Find where the given text appears and provide that cell's center as (x, y) coordinate. 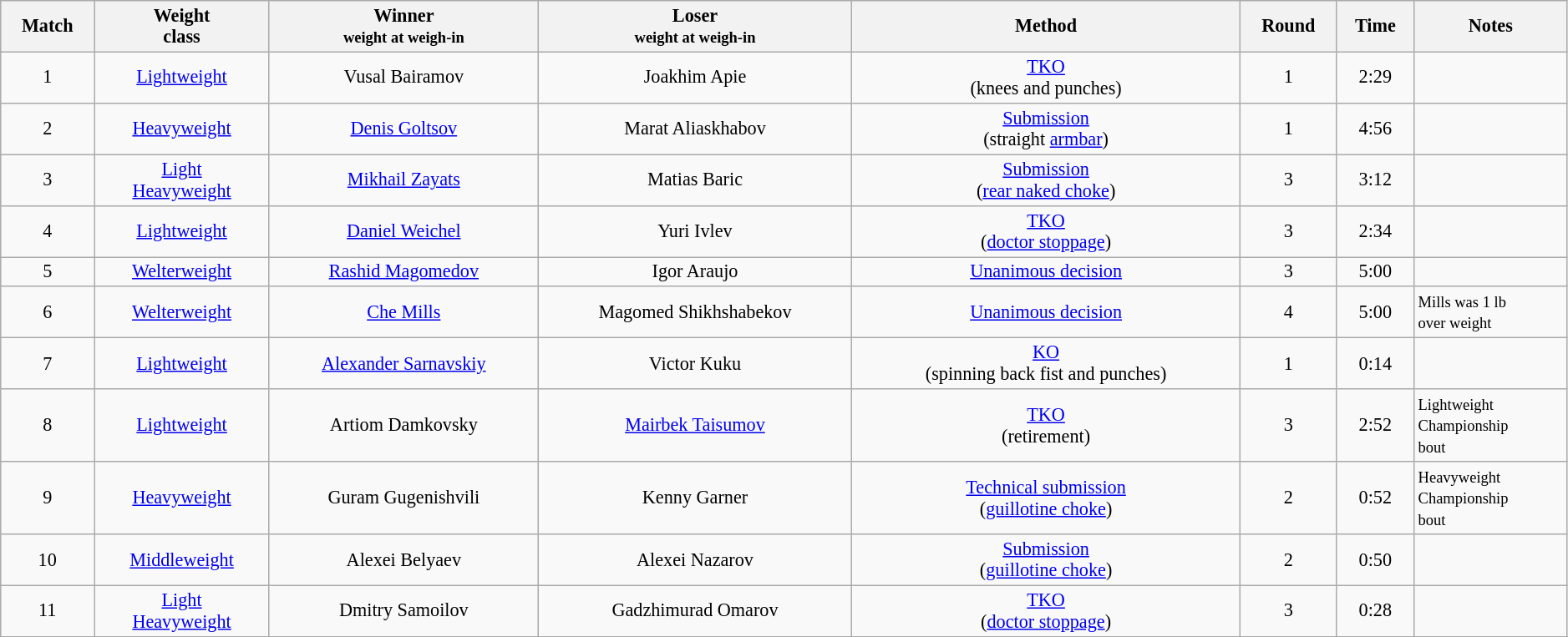
0:28 (1375, 611)
2:29 (1375, 77)
Notes (1490, 27)
Match (48, 27)
Denis Goltsov (403, 129)
Vusal Bairamov (403, 77)
Che Mills (403, 312)
Submission(straight armbar) (1046, 129)
Guram Gugenishvili (403, 498)
10 (48, 559)
8 (48, 426)
Joakhim Apie (695, 77)
Submission(guillotine choke) (1046, 559)
Yuri Ivlev (695, 230)
2:34 (1375, 230)
Artiom Damkovsky (403, 426)
Method (1046, 27)
Victor Kuku (695, 364)
0:50 (1375, 559)
Matias Baric (695, 180)
Alexei Nazarov (695, 559)
Gadzhimurad Omarov (695, 611)
Winnerweight at weigh-in (403, 27)
Alexander Sarnavskiy (403, 364)
Alexei Belyaev (403, 559)
TKO(retirement) (1046, 426)
6 (48, 312)
Middleweight (182, 559)
Mairbek Taisumov (695, 426)
Weightclass (182, 27)
Loserweight at weigh-in (695, 27)
Igor Araujo (695, 271)
Dmitry Samoilov (403, 611)
0:52 (1375, 498)
Marat Aliaskhabov (695, 129)
7 (48, 364)
Kenny Garner (695, 498)
0:14 (1375, 364)
4:56 (1375, 129)
Mikhail Zayats (403, 180)
3:12 (1375, 180)
LightweightChampionshipbout (1490, 426)
9 (48, 498)
HeavyweightChampionshipbout (1490, 498)
5 (48, 271)
Time (1375, 27)
Daniel Weichel (403, 230)
11 (48, 611)
KO(spinning back fist and punches) (1046, 364)
2:52 (1375, 426)
Round (1288, 27)
TKO(knees and punches) (1046, 77)
Rashid Magomedov (403, 271)
Submission(rear naked choke) (1046, 180)
Technical submission(guillotine choke) (1046, 498)
Mills was 1 lbover weight (1490, 312)
Magomed Shikhshabekov (695, 312)
